Return [x, y] of the center of cell containing provided text 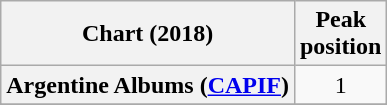
Chart (2018) [148, 34]
Argentine Albums (CAPIF) [148, 85]
Peakposition [340, 34]
1 [340, 85]
